Provide the [X, Y] coordinate of the cell's center where the given text is located.  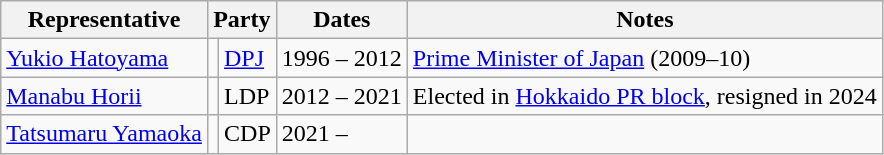
LDP [248, 96]
Yukio Hatoyama [104, 58]
1996 – 2012 [342, 58]
Dates [342, 20]
Elected in Hokkaido PR block, resigned in 2024 [644, 96]
Party [242, 20]
DPJ [248, 58]
Representative [104, 20]
Tatsumaru Yamaoka [104, 134]
2021 – [342, 134]
Manabu Horii [104, 96]
Notes [644, 20]
CDP [248, 134]
Prime Minister of Japan (2009–10) [644, 58]
2012 – 2021 [342, 96]
